Locate the cell with the specified text and output its (x, y) center coordinate. 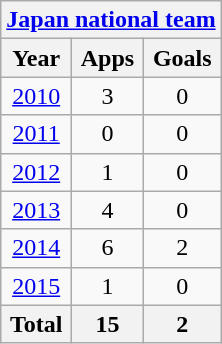
Goals (182, 58)
2012 (36, 172)
Apps (108, 58)
4 (108, 210)
2015 (36, 286)
2011 (36, 134)
6 (108, 248)
3 (108, 96)
2013 (36, 210)
2010 (36, 96)
Japan national team (111, 20)
2014 (36, 248)
Total (36, 324)
15 (108, 324)
Year (36, 58)
